Return (x, y) of the center of cell containing provided text 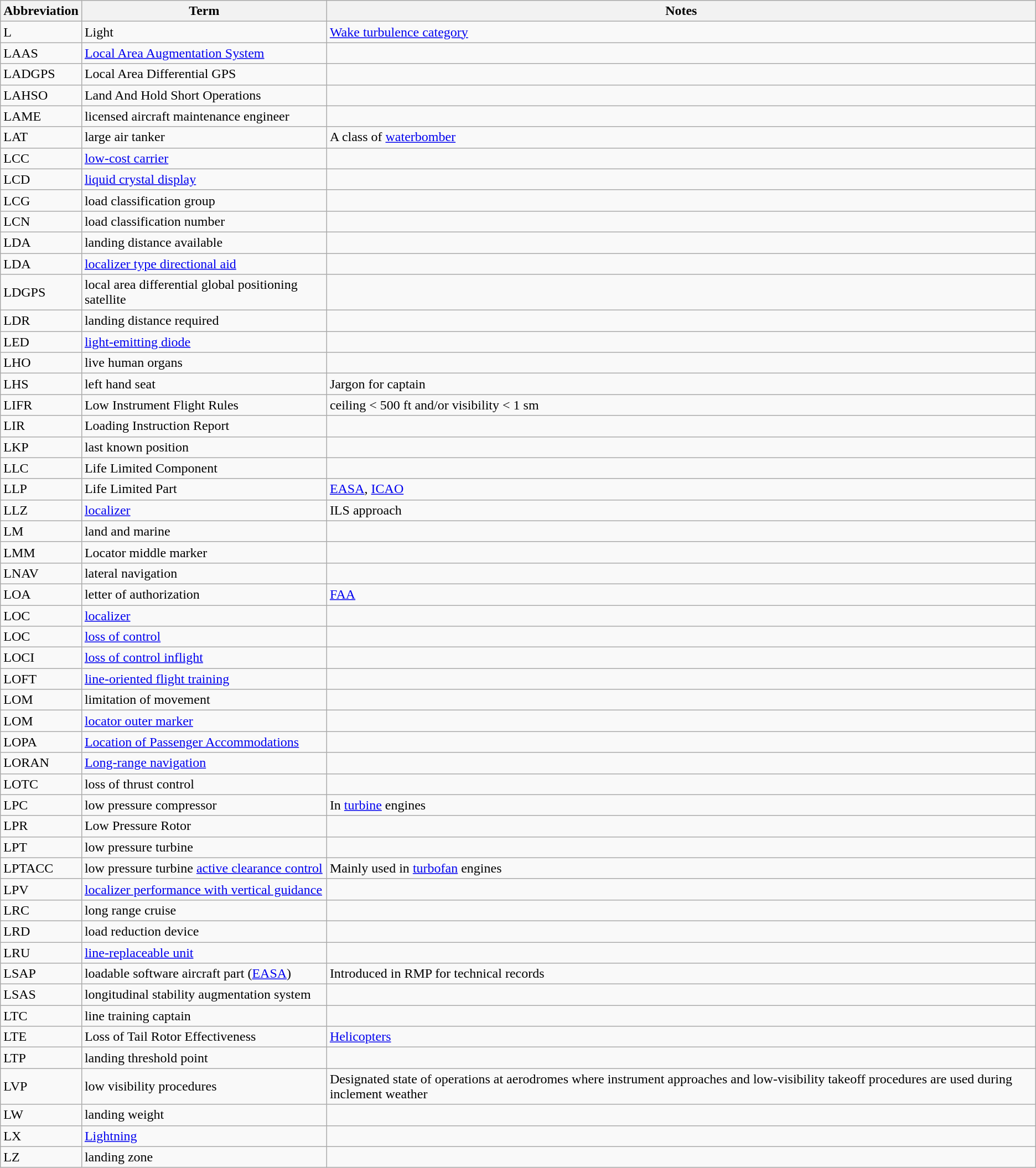
low pressure turbine active clearance control (204, 868)
LTC (41, 1016)
LCD (41, 179)
Wake turbulence category (681, 32)
Lightning (204, 1136)
LIR (41, 426)
Low Pressure Rotor (204, 826)
live human organs (204, 363)
LLZ (41, 510)
LLP (41, 489)
Locator middle marker (204, 552)
Notes (681, 11)
Life Limited Part (204, 489)
Land And Hold Short Operations (204, 95)
Light (204, 32)
line training captain (204, 1016)
LHO (41, 363)
LVP (41, 1087)
Loss of Tail Rotor Effectiveness (204, 1037)
LSAP (41, 974)
LPV (41, 889)
LADGPS (41, 74)
LRD (41, 931)
landing weight (204, 1115)
local area differential global positioning satellite (204, 292)
LORAN (41, 763)
localizer type directional aid (204, 264)
FAA (681, 594)
LCN (41, 221)
LED (41, 342)
Local Area Differential GPS (204, 74)
Mainly used in turbofan engines (681, 868)
low visibility procedures (204, 1087)
Life Limited Component (204, 468)
Location of Passenger Accommodations (204, 742)
LOA (41, 594)
In turbine engines (681, 805)
LAT (41, 137)
Introduced in RMP for technical records (681, 974)
line-oriented flight training (204, 679)
low pressure turbine (204, 847)
landing distance required (204, 321)
lateral navigation (204, 573)
LHS (41, 384)
land and marine (204, 531)
letter of authorization (204, 594)
load reduction device (204, 931)
LAME (41, 116)
LOFT (41, 679)
loss of control (204, 637)
LCG (41, 200)
loss of thrust control (204, 784)
landing distance available (204, 242)
low-cost carrier (204, 158)
LSAS (41, 995)
ILS approach (681, 510)
A class of waterbomber (681, 137)
locator outer marker (204, 721)
LRC (41, 910)
LNAV (41, 573)
LKP (41, 447)
licensed aircraft maintenance engineer (204, 116)
last known position (204, 447)
liquid crystal display (204, 179)
LOTC (41, 784)
LLC (41, 468)
LTE (41, 1037)
LTP (41, 1058)
longitudinal stability augmentation system (204, 995)
Local Area Augmentation System (204, 53)
Long-range navigation (204, 763)
LPR (41, 826)
ceiling < 500 ft and/or visibility < 1 sm (681, 405)
LRU (41, 952)
low pressure compressor (204, 805)
light-emitting diode (204, 342)
loss of control inflight (204, 658)
line-replaceable unit (204, 952)
LPT (41, 847)
landing zone (204, 1157)
L (41, 32)
loadable software aircraft part (EASA) (204, 974)
Helicopters (681, 1037)
LCC (41, 158)
LMM (41, 552)
LOPA (41, 742)
long range cruise (204, 910)
load classification group (204, 200)
limitation of movement (204, 700)
LPTACC (41, 868)
EASA, ICAO (681, 489)
LAHSO (41, 95)
left hand seat (204, 384)
load classification number (204, 221)
LW (41, 1115)
LDGPS (41, 292)
LPC (41, 805)
large air tanker (204, 137)
LAAS (41, 53)
Low Instrument Flight Rules (204, 405)
landing threshold point (204, 1058)
LOCI (41, 658)
Term (204, 11)
localizer performance with vertical guidance (204, 889)
LM (41, 531)
LDR (41, 321)
Abbreviation (41, 11)
Designated state of operations at aerodromes where instrument approaches and low-visibility takeoff procedures are used during inclement weather (681, 1087)
LIFR (41, 405)
Jargon for captain (681, 384)
LX (41, 1136)
LZ (41, 1157)
Loading Instruction Report (204, 426)
